Return the [X, Y] coordinate for the center point of the cell that contains the specified text.  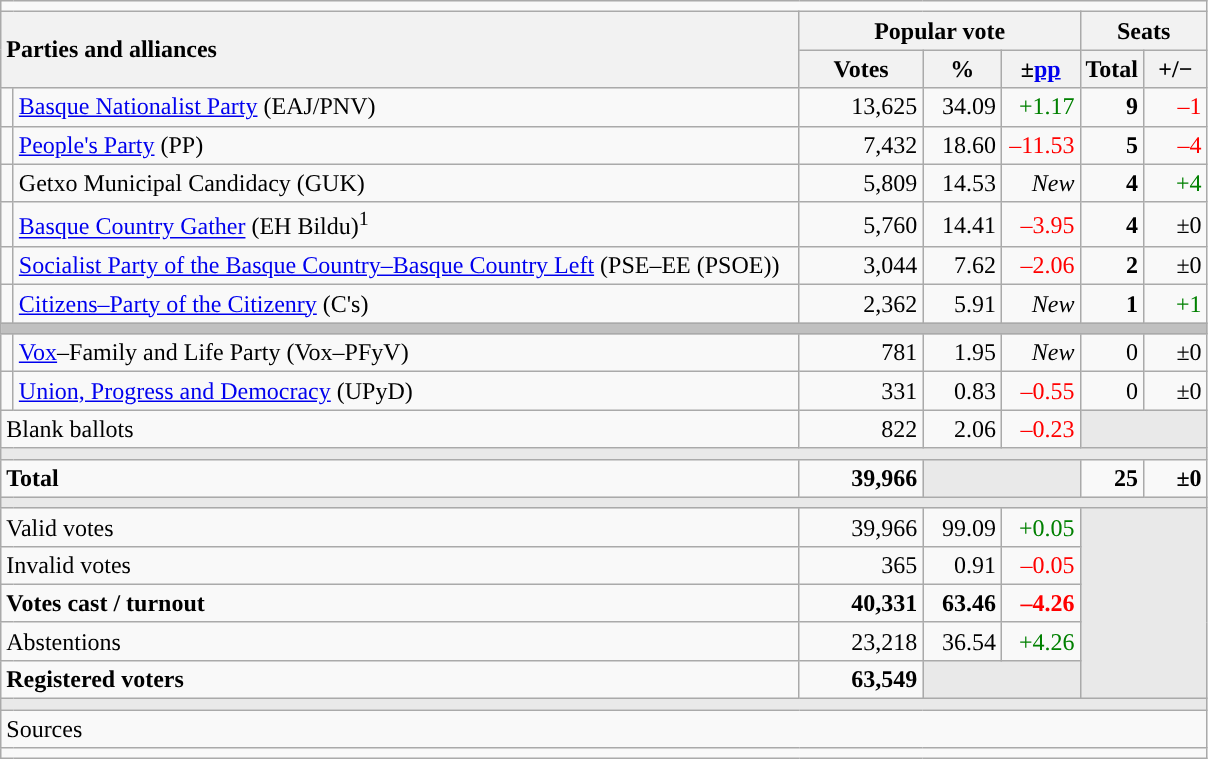
Registered voters [400, 679]
Votes cast / turnout [400, 603]
1 [1112, 304]
+4 [1176, 183]
±pp [1040, 69]
5,760 [861, 224]
Valid votes [400, 527]
+0.05 [1040, 527]
5.91 [962, 304]
34.09 [962, 107]
Popular vote [940, 31]
3,044 [861, 266]
0.83 [962, 391]
99.09 [962, 527]
Citizens–Party of the Citizenry (C's) [406, 304]
Votes [861, 69]
Parties and alliances [400, 50]
–2.06 [1040, 266]
–3.95 [1040, 224]
Vox–Family and Life Party (Vox–PFyV) [406, 353]
–11.53 [1040, 145]
2,362 [861, 304]
5,809 [861, 183]
People's Party (PP) [406, 145]
Getxo Municipal Candidacy (GUK) [406, 183]
9 [1112, 107]
+4.26 [1040, 641]
Abstentions [400, 641]
63.46 [962, 603]
+1 [1176, 304]
14.41 [962, 224]
–4.26 [1040, 603]
781 [861, 353]
63,549 [861, 679]
0.91 [962, 565]
–1 [1176, 107]
Union, Progress and Democracy (UPyD) [406, 391]
331 [861, 391]
14.53 [962, 183]
+1.17 [1040, 107]
+/− [1176, 69]
25 [1112, 478]
23,218 [861, 641]
Socialist Party of the Basque Country–Basque Country Left (PSE–EE (PSOE)) [406, 266]
Invalid votes [400, 565]
13,625 [861, 107]
Sources [604, 729]
1.95 [962, 353]
18.60 [962, 145]
2 [1112, 266]
365 [861, 565]
–0.23 [1040, 429]
Blank ballots [400, 429]
–4 [1176, 145]
7,432 [861, 145]
Basque Nationalist Party (EAJ/PNV) [406, 107]
Basque Country Gather (EH Bildu)1 [406, 224]
–0.05 [1040, 565]
% [962, 69]
36.54 [962, 641]
2.06 [962, 429]
40,331 [861, 603]
–0.55 [1040, 391]
822 [861, 429]
7.62 [962, 266]
Seats [1144, 31]
5 [1112, 145]
